Output the (x, y) coordinate of the center of the cell containing the given text.  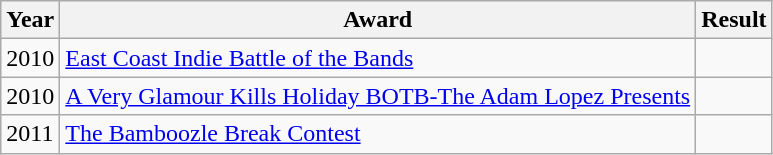
Award (378, 20)
East Coast Indie Battle of the Bands (378, 58)
Year (30, 20)
A Very Glamour Kills Holiday BOTB-The Adam Lopez Presents (378, 96)
The Bamboozle Break Contest (378, 134)
2011 (30, 134)
Result (734, 20)
